Capture the cell that displays the provided text and extract its [x, y] central coordinate. 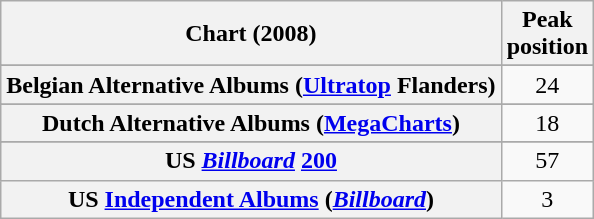
18 [547, 123]
57 [547, 161]
Belgian Alternative Albums (Ultratop Flanders) [251, 85]
Dutch Alternative Albums (MegaCharts) [251, 123]
24 [547, 85]
US Billboard 200 [251, 161]
3 [547, 199]
US Independent Albums (Billboard) [251, 199]
Chart (2008) [251, 34]
Peakposition [547, 34]
